Capture the cell that displays the provided text and extract its [x, y] central coordinate. 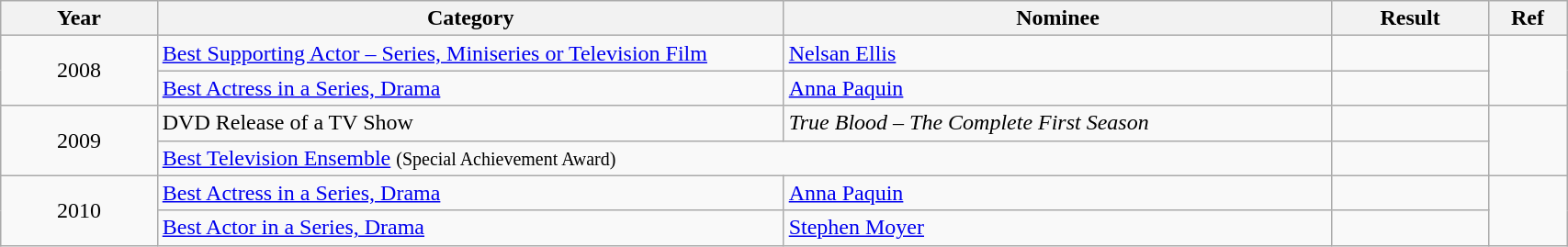
Best Television Ensemble (Special Achievement Award) [744, 158]
Result [1410, 18]
Nelsan Ellis [1058, 53]
True Blood – The Complete First Season [1058, 123]
2010 [79, 210]
DVD Release of a TV Show [470, 123]
2008 [79, 71]
Stephen Moyer [1058, 228]
Nominee [1058, 18]
Best Actor in a Series, Drama [470, 228]
Category [470, 18]
Year [79, 18]
Ref [1527, 18]
2009 [79, 140]
Best Supporting Actor – Series, Miniseries or Television Film [470, 53]
